Output the (x, y) coordinate of the center of the cell containing the given text.  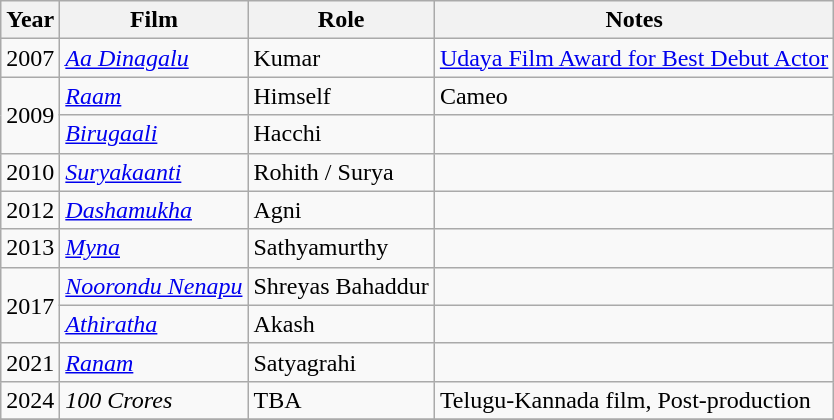
Year (30, 20)
Satyagrahi (341, 362)
2012 (30, 210)
Aa Dinagalu (154, 58)
Sathyamurthy (341, 248)
2024 (30, 400)
100 Crores (154, 400)
Noorondu Nenapu (154, 286)
2007 (30, 58)
Athiratha (154, 324)
Myna (154, 248)
Hacchi (341, 134)
Raam (154, 96)
Agni (341, 210)
Suryakaanti (154, 172)
Rohith / Surya (341, 172)
2010 (30, 172)
2021 (30, 362)
2017 (30, 305)
Akash (341, 324)
Role (341, 20)
Kumar (341, 58)
Udaya Film Award for Best Debut Actor (634, 58)
TBA (341, 400)
Notes (634, 20)
Dashamukha (154, 210)
Birugaali (154, 134)
2009 (30, 115)
Cameo (634, 96)
Himself (341, 96)
Shreyas Bahaddur (341, 286)
2013 (30, 248)
Film (154, 20)
Telugu-Kannada film, Post-production (634, 400)
Ranam (154, 362)
